Scan for the cell matching the given text and deliver its (X, Y) coordinate at center. 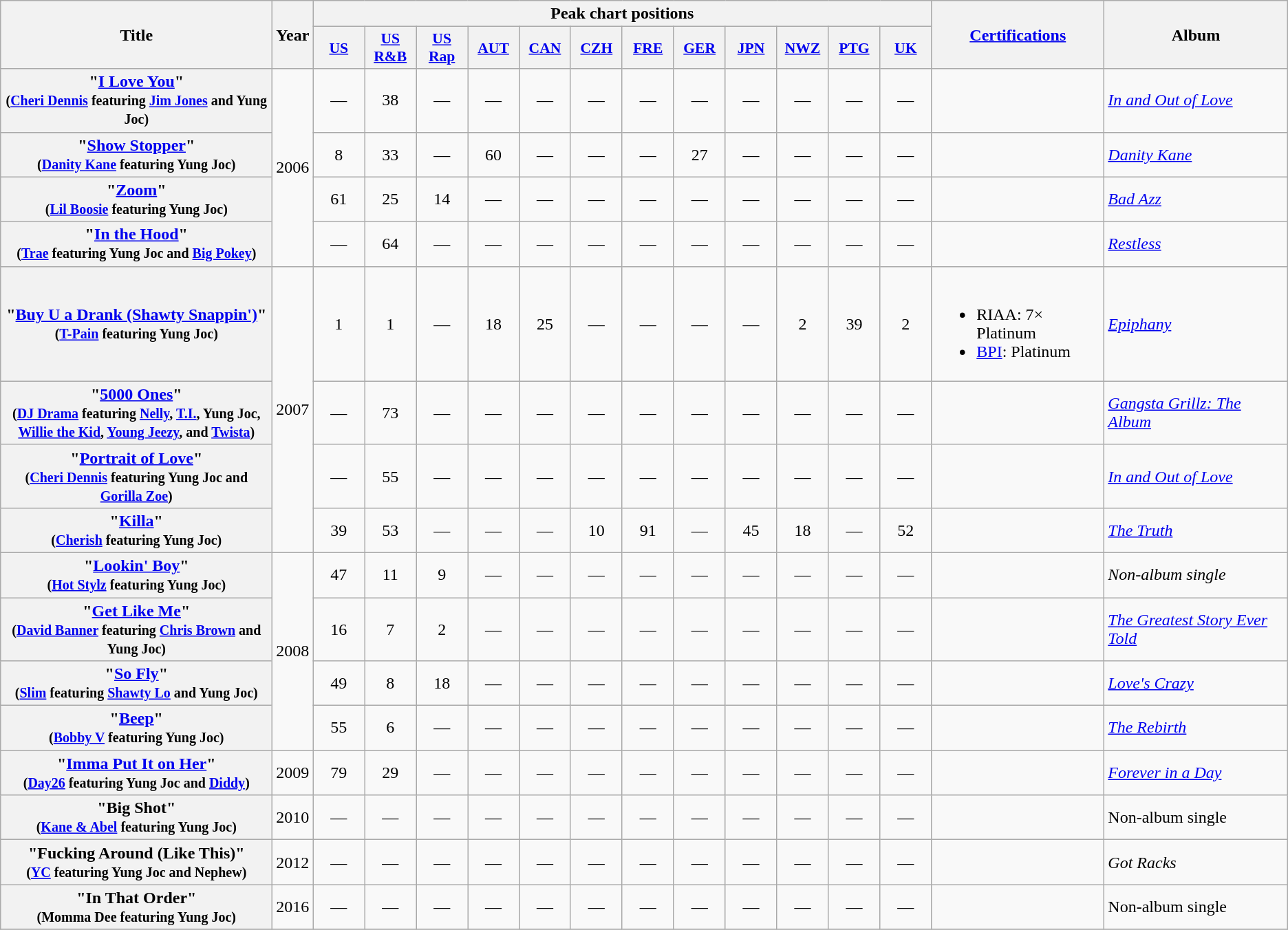
The Truth (1196, 530)
JPN (751, 48)
"Lookin' Boy" (Hot Stylz featuring Yung Joc) (136, 575)
NWZ (802, 48)
29 (391, 773)
2009 (293, 773)
"So Fly"(Slim featuring Shawty Lo and Yung Joc) (136, 684)
64 (391, 244)
11 (391, 575)
2007 (293, 409)
52 (905, 530)
Title (136, 34)
2016 (293, 907)
Epiphany (1196, 323)
The Greatest Story Ever Told (1196, 629)
33 (391, 154)
47 (339, 575)
CAN (545, 48)
"In the Hood"(Trae featuring Yung Joc and Big Pokey) (136, 244)
61 (339, 199)
"Beep"(Bobby V featuring Yung Joc) (136, 728)
Forever in a Day (1196, 773)
Love's Crazy (1196, 684)
Bad Azz (1196, 199)
"5000 Ones"(DJ Drama featuring Nelly, T.I., Yung Joc, Willie the Kid, Young Jeezy, and Twista) (136, 413)
"Buy U a Drank (Shawty Snappin')"(T-Pain featuring Yung Joc) (136, 323)
6 (391, 728)
CZH (596, 48)
Certifications (1018, 34)
"Fucking Around (Like This)"(YC featuring Yung Joc and Nephew) (136, 863)
"Get Like Me"(David Banner featuring Chris Brown and Yung Joc) (136, 629)
91 (648, 530)
53 (391, 530)
49 (339, 684)
38 (391, 100)
UK (905, 48)
US (339, 48)
Gangsta Grillz: The Album (1196, 413)
Restless (1196, 244)
GER (699, 48)
RIAA: 7× PlatinumBPI: Platinum (1018, 323)
7 (391, 629)
2008 (293, 651)
73 (391, 413)
2006 (293, 168)
45 (751, 530)
AUT (494, 48)
"Portrait of Love"(Cheri Dennis featuring Yung Joc and Gorilla Zoe) (136, 476)
2010 (293, 817)
PTG (855, 48)
16 (339, 629)
60 (494, 154)
"In That Order"(Momma Dee featuring Yung Joc) (136, 907)
"Show Stopper"(Danity Kane featuring Yung Joc) (136, 154)
The Rebirth (1196, 728)
Album (1196, 34)
Peak chart positions (622, 14)
2012 (293, 863)
"Big Shot"(Kane & Abel featuring Yung Joc) (136, 817)
FRE (648, 48)
Danity Kane (1196, 154)
Got Racks (1196, 863)
"Zoom"(Lil Boosie featuring Yung Joc) (136, 199)
10 (596, 530)
27 (699, 154)
14 (442, 199)
Year (293, 34)
"Imma Put It on Her"(Day26 featuring Yung Joc and Diddy) (136, 773)
"I Love You"(Cheri Dennis featuring Jim Jones and Yung Joc) (136, 100)
US R&B (391, 48)
"Killa"(Cherish featuring Yung Joc) (136, 530)
US Rap (442, 48)
9 (442, 575)
79 (339, 773)
